From the cell containing the given text, extract its center point as (X, Y) coordinate. 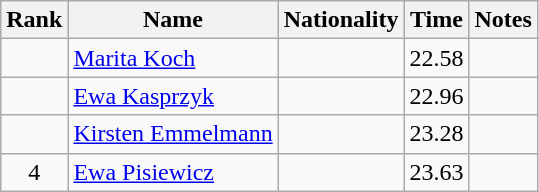
23.63 (436, 172)
Notes (503, 20)
22.96 (436, 96)
22.58 (436, 58)
Time (436, 20)
4 (34, 172)
Name (173, 20)
Kirsten Emmelmann (173, 134)
Nationality (341, 20)
Ewa Pisiewicz (173, 172)
Ewa Kasprzyk (173, 96)
Marita Koch (173, 58)
23.28 (436, 134)
Rank (34, 20)
